Locate the cell with the specified text and output its [X, Y] center coordinate. 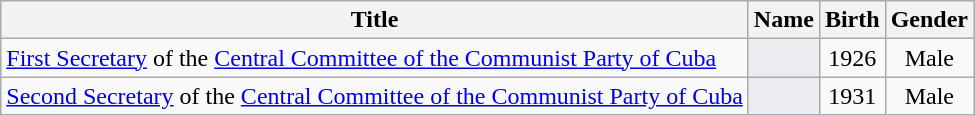
1931 [852, 96]
1926 [852, 58]
Birth [852, 20]
Title [375, 20]
First Secretary of the Central Committee of the Communist Party of Cuba [375, 58]
Name [784, 20]
Gender [929, 20]
Second Secretary of the Central Committee of the Communist Party of Cuba [375, 96]
